Find where the given text appears and provide that cell's center as [x, y] coordinate. 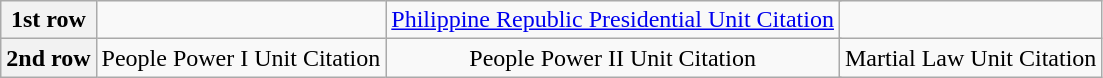
Martial Law Unit Citation [970, 58]
People Power II Unit Citation [613, 58]
Philippine Republic Presidential Unit Citation [613, 20]
2nd row [48, 58]
1st row [48, 20]
People Power I Unit Citation [241, 58]
